Extract the (X, Y) coordinate from the center of the cell holding the provided text.  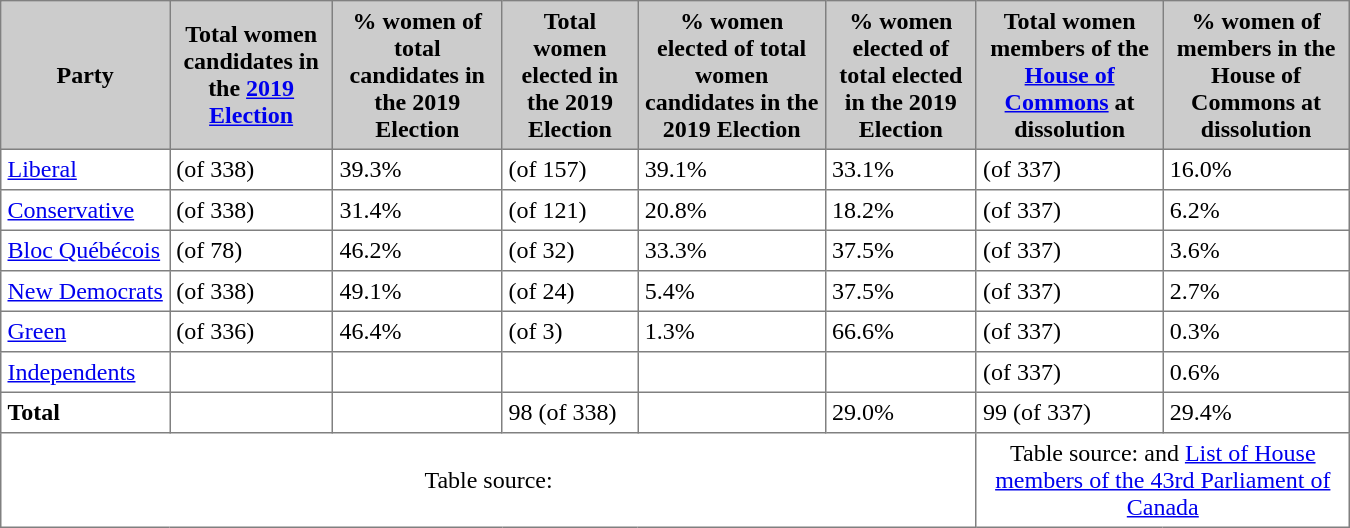
29.4% (1256, 412)
Green (86, 331)
29.0% (900, 412)
Bloc Québécois (86, 250)
Party (86, 75)
31.4% (418, 210)
Total women elected in the 2019 Election (570, 75)
Total (86, 412)
6.2% (1256, 210)
1.3% (732, 331)
(of 32) (570, 250)
20.8% (732, 210)
Liberal (86, 169)
(of 24) (570, 291)
(of 157) (570, 169)
(of 336) (252, 331)
(of 78) (252, 250)
3.6% (1256, 250)
0.6% (1256, 372)
0.3% (1256, 331)
% women elected of total women candidates in the 2019 Election (732, 75)
49.1% (418, 291)
16.0% (1256, 169)
(of 121) (570, 210)
% women of members in the House of Commons at dissolution (1256, 75)
66.6% (900, 331)
46.2% (418, 250)
18.2% (900, 210)
New Democrats (86, 291)
46.4% (418, 331)
2.7% (1256, 291)
39.3% (418, 169)
5.4% (732, 291)
98 (of 338) (570, 412)
33.3% (732, 250)
Total women candidates in the 2019 Election (252, 75)
99 (of 337) (1070, 412)
Total women members of the House of Commons at dissolution (1070, 75)
Table source: (489, 480)
Table source: and List of House members of the 43rd Parliament of Canada (1162, 480)
Conservative (86, 210)
(of 3) (570, 331)
% women of total candidates in the 2019 Election (418, 75)
33.1% (900, 169)
39.1% (732, 169)
Independents (86, 372)
% women elected of total elected in the 2019 Election (900, 75)
